Return [x, y] of the center of cell containing provided text 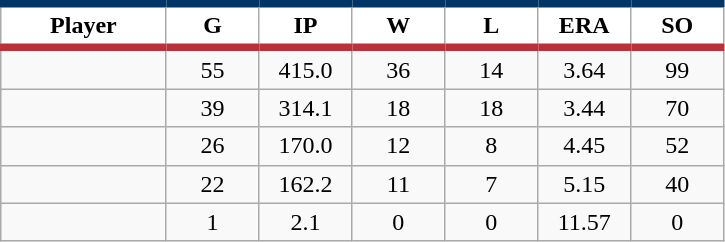
7 [492, 184]
14 [492, 68]
314.1 [306, 108]
415.0 [306, 68]
11.57 [584, 222]
W [398, 26]
39 [212, 108]
1 [212, 222]
SO [678, 26]
55 [212, 68]
40 [678, 184]
26 [212, 146]
170.0 [306, 146]
Player [84, 26]
3.44 [584, 108]
70 [678, 108]
G [212, 26]
5.15 [584, 184]
99 [678, 68]
52 [678, 146]
11 [398, 184]
162.2 [306, 184]
3.64 [584, 68]
12 [398, 146]
36 [398, 68]
IP [306, 26]
L [492, 26]
ERA [584, 26]
2.1 [306, 222]
8 [492, 146]
4.45 [584, 146]
22 [212, 184]
